Pinpoint the cell where the given text exists, returning its [X, Y] midpoint coordinate. 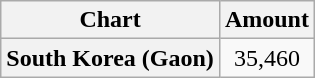
35,460 [266, 58]
South Korea (Gaon) [110, 58]
Chart [110, 20]
Amount [266, 20]
